Identify which cell holds the provided text, then report its [X, Y] central coordinate. 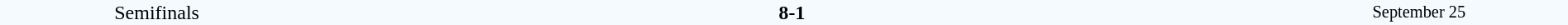
Semifinals [157, 12]
8-1 [791, 12]
September 25 [1419, 12]
